Search for the cell housing the specified text and yield its (x, y) center coordinate. 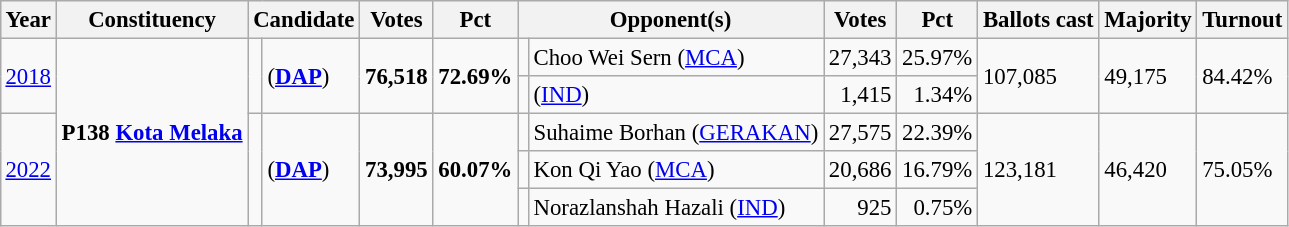
Choo Wei Sern (MCA) (676, 57)
Norazlanshah Hazali (IND) (676, 208)
Suhaime Borhan (GERAKAN) (676, 133)
Constituency (152, 20)
Candidate (304, 20)
22.39% (938, 133)
123,181 (1038, 170)
1,415 (860, 95)
P138 Kota Melaka (152, 132)
925 (860, 208)
Year (28, 20)
60.07% (476, 170)
(IND) (676, 95)
2022 (28, 170)
107,085 (1038, 76)
Kon Qi Yao (MCA) (676, 170)
49,175 (1148, 76)
84.42% (1242, 76)
2018 (28, 76)
76,518 (396, 76)
16.79% (938, 170)
46,420 (1148, 170)
25.97% (938, 57)
Turnout (1242, 20)
Majority (1148, 20)
75.05% (1242, 170)
27,343 (860, 57)
72.69% (476, 76)
27,575 (860, 133)
1.34% (938, 95)
Ballots cast (1038, 20)
Opponent(s) (671, 20)
0.75% (938, 208)
20,686 (860, 170)
73,995 (396, 170)
